Locate the cell with the specified text and output its (X, Y) center coordinate. 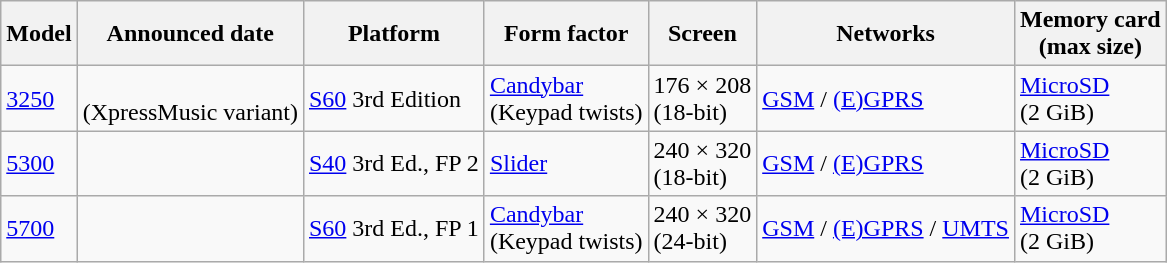
Announced date (190, 34)
Screen (702, 34)
Form factor (566, 34)
5300 (39, 164)
3250 (39, 98)
GSM / (E)GPRS / UMTS (886, 228)
Model (39, 34)
S60 3rd Ed., FP 1 (394, 228)
Memory card(max size) (1090, 34)
S40 3rd Ed., FP 2 (394, 164)
240 × 320(18-bit) (702, 164)
Slider (566, 164)
Networks (886, 34)
(XpressMusic variant) (190, 98)
5700 (39, 228)
240 × 320(24-bit) (702, 228)
S60 3rd Edition (394, 98)
176 × 208(18-bit) (702, 98)
Platform (394, 34)
